Return the [x, y] coordinate for the center point of the cell that contains the specified text.  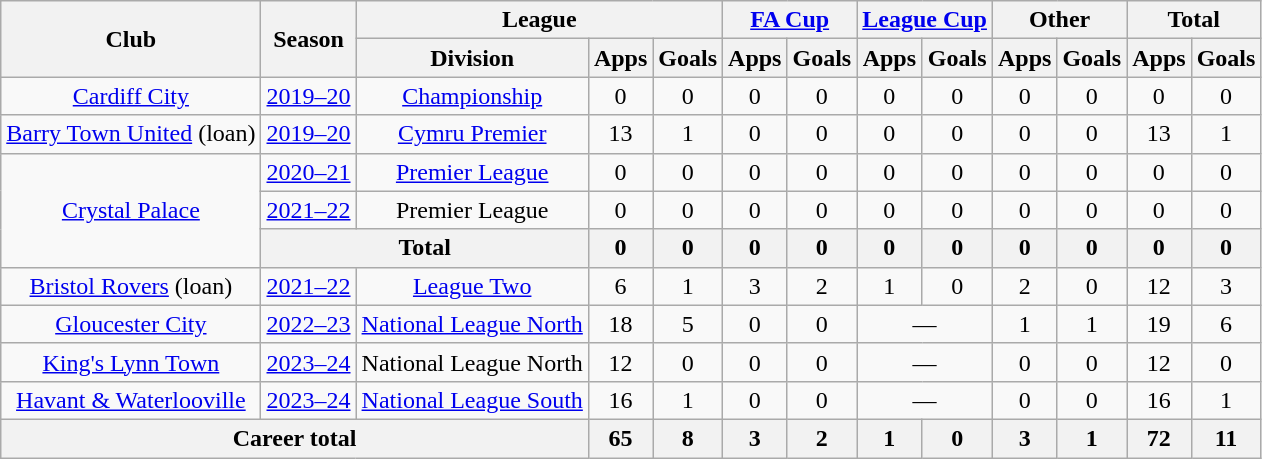
Barry Town United (loan) [131, 134]
11 [1226, 438]
Bristol Rovers (loan) [131, 286]
65 [620, 438]
5 [688, 324]
19 [1159, 324]
Championship [472, 96]
Cymru Premier [472, 134]
National League South [472, 400]
Season [308, 39]
Cardiff City [131, 96]
Havant & Waterlooville [131, 400]
18 [620, 324]
2022–23 [308, 324]
Division [472, 58]
League [540, 20]
Club [131, 39]
72 [1159, 438]
League Cup [925, 20]
2020–21 [308, 172]
Gloucester City [131, 324]
Career total [295, 438]
FA Cup [790, 20]
King's Lynn Town [131, 362]
League Two [472, 286]
Crystal Palace [131, 210]
8 [688, 438]
Other [1059, 20]
